Return [x, y] of the center of cell containing provided text 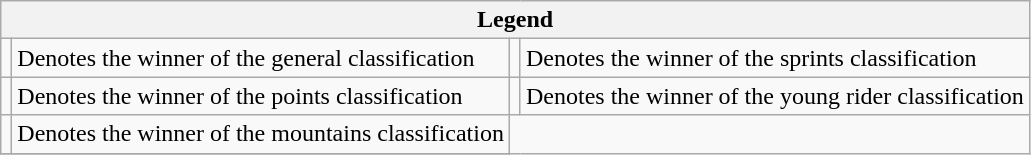
Denotes the winner of the mountains classification [261, 134]
Denotes the winner of the points classification [261, 96]
Denotes the winner of the general classification [261, 58]
Legend [516, 20]
Denotes the winner of the young rider classification [774, 96]
Denotes the winner of the sprints classification [774, 58]
